Capture the cell that displays the provided text and extract its [X, Y] central coordinate. 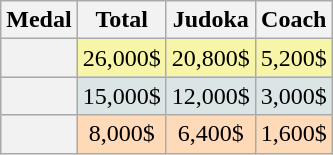
12,000$ [210, 96]
Coach [294, 20]
3,000$ [294, 96]
26,000$ [122, 58]
5,200$ [294, 58]
1,600$ [294, 134]
Medal [39, 20]
6,400$ [210, 134]
15,000$ [122, 96]
20,800$ [210, 58]
8,000$ [122, 134]
Total [122, 20]
Judoka [210, 20]
